Pinpoint the cell where the given text exists, returning its [x, y] midpoint coordinate. 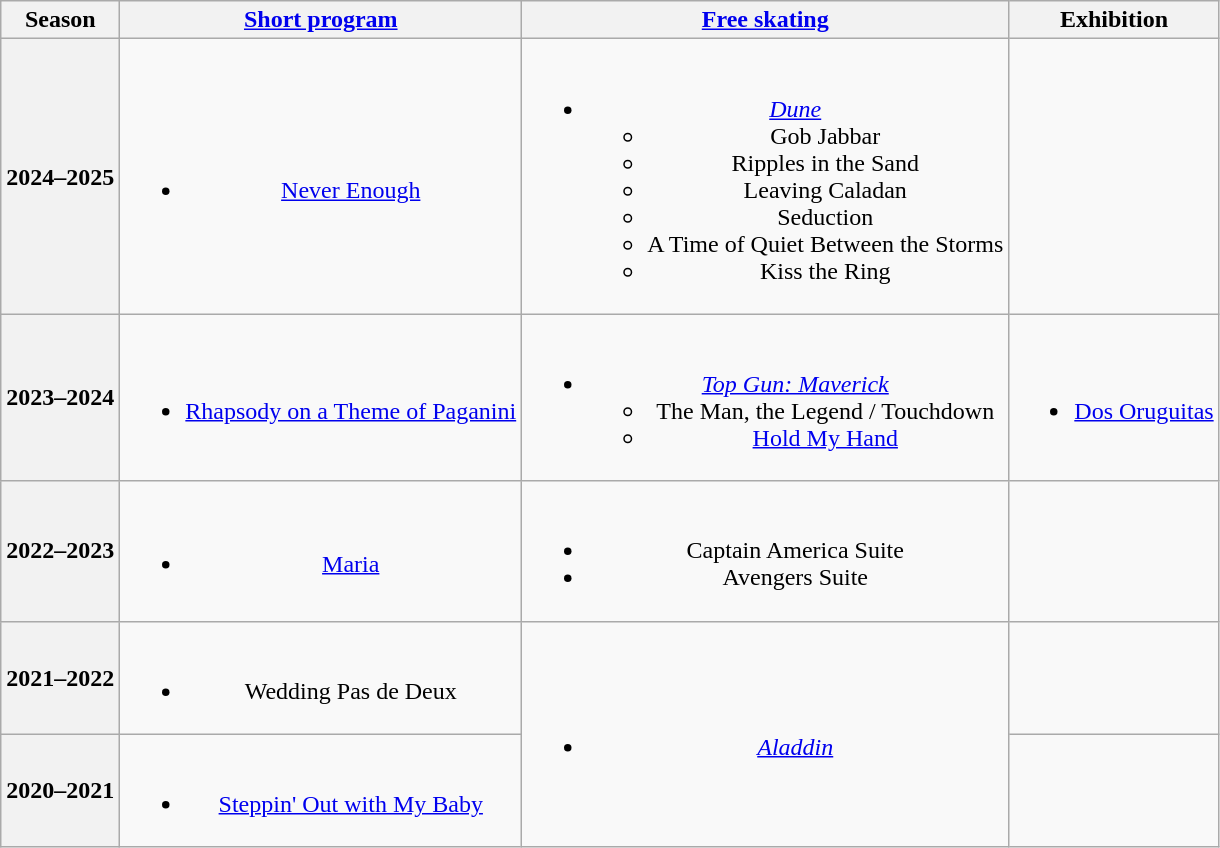
Wedding Pas de Deux [321, 678]
2024–2025 [60, 176]
Rhapsody on a Theme of Paganini [321, 398]
Aladdin [766, 734]
Free skating [766, 20]
Dos Oruguitas [1114, 398]
Exhibition [1114, 20]
Maria [321, 551]
DuneGob JabbarRipples in the SandLeaving CaladanSeductionA Time of Quiet Between the StormsKiss the Ring [766, 176]
Top Gun: MaverickThe Man, the Legend / Touchdown Hold My Hand [766, 398]
2020–2021 [60, 790]
Never Enough [321, 176]
2022–2023 [60, 551]
2023–2024 [60, 398]
Season [60, 20]
Short program [321, 20]
2021–2022 [60, 678]
Steppin' Out with My Baby [321, 790]
Captain America Suite Avengers Suite [766, 551]
